Find where the given text appears and provide that cell's center as (X, Y) coordinate. 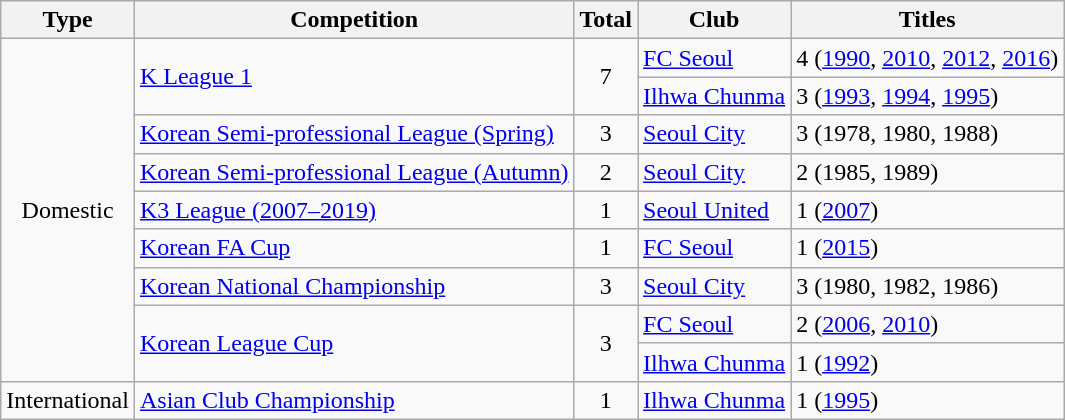
Type (68, 20)
2 (2006, 2010) (928, 324)
Total (606, 20)
Seoul United (714, 210)
3 (1980, 1982, 1986) (928, 286)
2 (1985, 1989) (928, 172)
Asian Club Championship (354, 400)
Korean FA Cup (354, 248)
1 (1995) (928, 400)
1 (2015) (928, 248)
1 (2007) (928, 210)
Korean League Cup (354, 343)
4 (1990, 2010, 2012, 2016) (928, 58)
Korean National Championship (354, 286)
Competition (354, 20)
Korean Semi-professional League (Spring) (354, 134)
K3 League (2007–2019) (354, 210)
3 (1993, 1994, 1995) (928, 96)
1 (1992) (928, 362)
Korean Semi-professional League (Autumn) (354, 172)
Titles (928, 20)
International (68, 400)
Domestic (68, 210)
K League 1 (354, 77)
3 (1978, 1980, 1988) (928, 134)
2 (606, 172)
7 (606, 77)
Club (714, 20)
